Identify which cell holds the provided text, then report its [x, y] central coordinate. 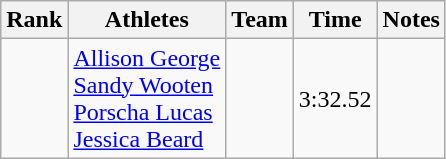
Team [260, 20]
Athletes [147, 20]
Time [335, 20]
Rank [34, 20]
3:32.52 [335, 98]
Notes [411, 20]
Allison GeorgeSandy WootenPorscha LucasJessica Beard [147, 98]
